Determine the (X, Y) coordinate at the center of the cell enclosing the given text.  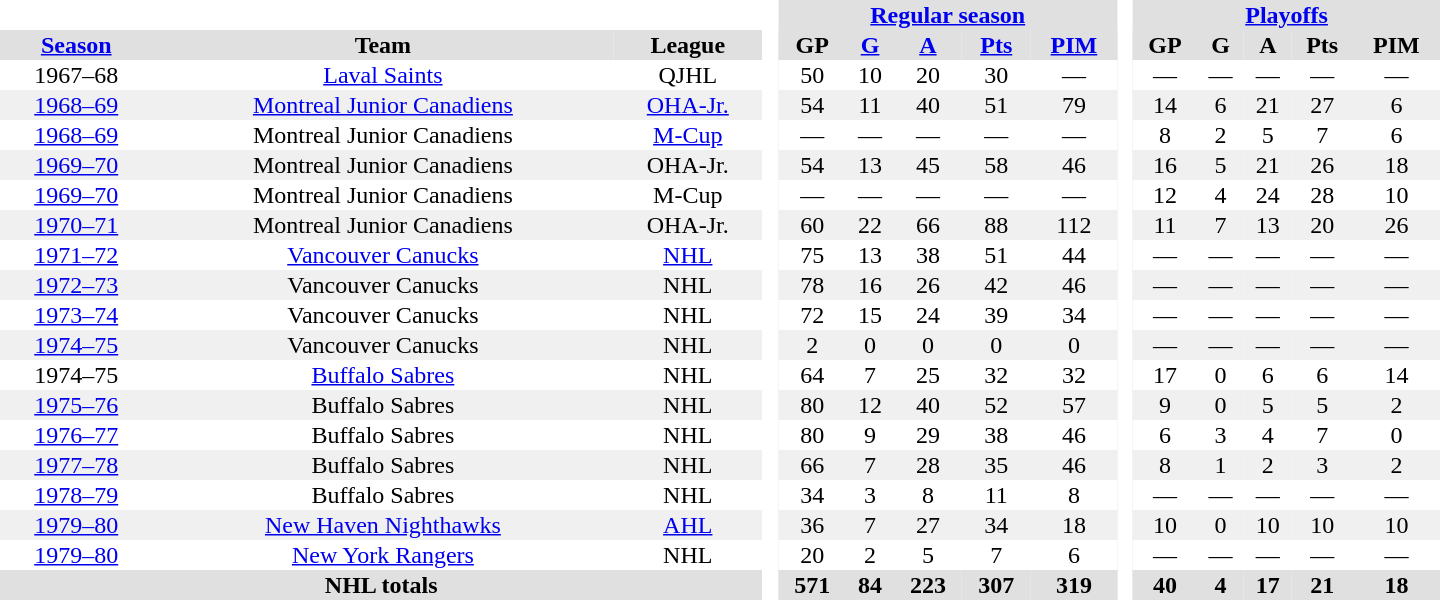
72 (812, 315)
39 (996, 315)
84 (870, 585)
45 (928, 165)
Season (76, 45)
112 (1074, 225)
1971–72 (76, 255)
15 (870, 315)
35 (996, 465)
307 (996, 585)
30 (996, 75)
58 (996, 165)
57 (1074, 405)
571 (812, 585)
1 (1220, 465)
78 (812, 285)
Regular season (948, 15)
52 (996, 405)
Laval Saints (382, 75)
22 (870, 225)
1970–71 (76, 225)
1975–76 (76, 405)
NHL totals (381, 585)
Playoffs (1286, 15)
36 (812, 525)
319 (1074, 585)
25 (928, 375)
88 (996, 225)
1967–68 (76, 75)
New Haven Nighthawks (382, 525)
223 (928, 585)
League (688, 45)
64 (812, 375)
29 (928, 435)
60 (812, 225)
1978–79 (76, 495)
QJHL (688, 75)
75 (812, 255)
42 (996, 285)
1973–74 (76, 315)
79 (1074, 105)
1972–73 (76, 285)
1977–78 (76, 465)
Team (382, 45)
1976–77 (76, 435)
50 (812, 75)
44 (1074, 255)
New York Rangers (382, 555)
AHL (688, 525)
